Provide the [x, y] coordinate of the cell's center where the given text is located.  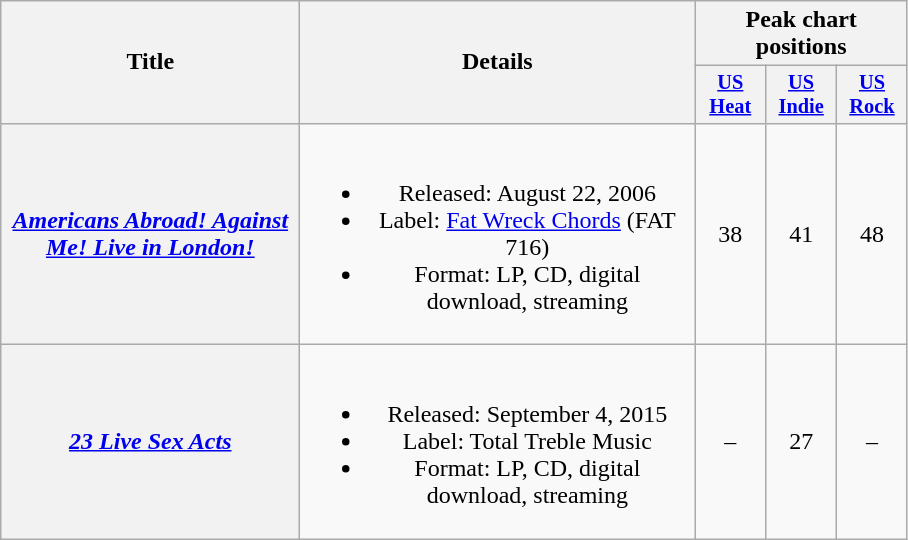
Peak chart positions [802, 34]
41 [802, 234]
Released: August 22, 2006Label: Fat Wreck Chords (FAT 716)Format: LP, CD, digital download, streaming [498, 234]
Details [498, 62]
Released: September 4, 2015Label: Total Treble MusicFormat: LP, CD, digital download, streaming [498, 442]
38 [730, 234]
USIndie [802, 95]
23 Live Sex Acts [150, 442]
USHeat [730, 95]
48 [872, 234]
Americans Abroad! Against Me! Live in London! [150, 234]
Title [150, 62]
27 [802, 442]
USRock [872, 95]
